Capture the cell that displays the provided text and extract its [X, Y] central coordinate. 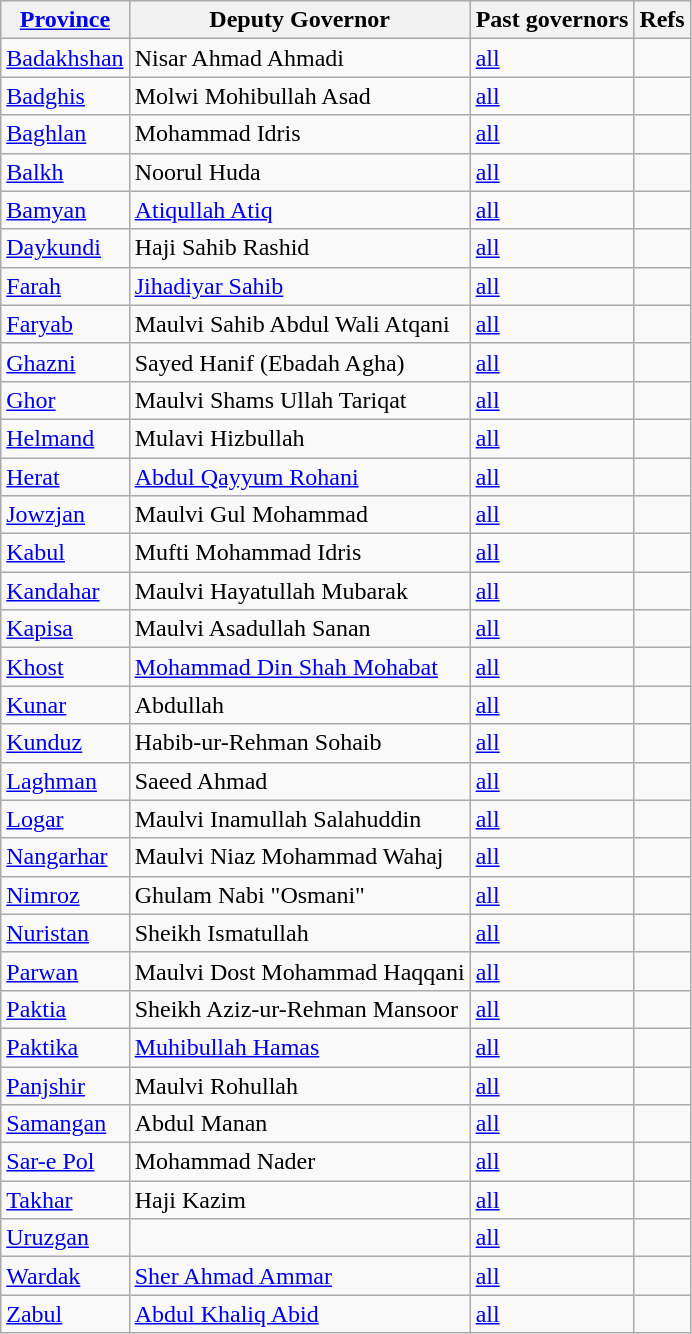
Jihadiyar Sahib [300, 286]
Kunar [65, 705]
Maulvi Sahib Abdul Wali Atqani [300, 324]
Abdul Khaliq Abid [300, 1314]
Molwi Mohibullah Asad [300, 96]
Abdullah [300, 705]
Parwan [65, 971]
Takhar [65, 1200]
Haji Kazim [300, 1200]
Zabul [65, 1314]
Jowzjan [65, 515]
Province [65, 20]
Saeed Ahmad [300, 781]
Kandahar [65, 591]
Khost [65, 667]
Baghlan [65, 134]
Deputy Governor [300, 20]
Mohammad Idris [300, 134]
Sheikh Aziz-ur-Rehman Mansoor [300, 1009]
Nuristan [65, 933]
Maulvi Inamullah Salahuddin [300, 819]
Nisar Ahmad Ahmadi [300, 58]
Maulvi Dost Mohammad Haqqani [300, 971]
Past governors [552, 20]
Sayed Hanif (Ebadah Agha) [300, 362]
Abdul Manan [300, 1124]
Ghazni [65, 362]
Ghulam Nabi "Osmani" [300, 895]
Sheikh Ismatullah [300, 933]
Mulavi Hizbullah [300, 438]
Uruzgan [65, 1238]
Farah [65, 286]
Refs [662, 20]
Paktia [65, 1009]
Logar [65, 819]
Maulvi Shams Ullah Tariqat [300, 400]
Wardak [65, 1276]
Haji Sahib Rashid [300, 248]
Helmand [65, 438]
Muhibullah Hamas [300, 1047]
Badghis [65, 96]
Laghman [65, 781]
Noorul Huda [300, 172]
Faryab [65, 324]
Herat [65, 477]
Maulvi Gul Mohammad [300, 515]
Maulvi Asadullah Sanan [300, 629]
Balkh [65, 172]
Nangarhar [65, 857]
Sar-e Pol [65, 1162]
Kapisa [65, 629]
Badakhshan [65, 58]
Mufti Mohammad Idris [300, 553]
Bamyan [65, 210]
Habib-ur-Rehman Sohaib [300, 743]
Mohammad Din Shah Mohabat [300, 667]
Daykundi [65, 248]
Maulvi Rohullah [300, 1085]
Sher Ahmad Ammar [300, 1276]
Panjshir [65, 1085]
Mohammad Nader [300, 1162]
Ghor [65, 400]
Atiqullah Atiq [300, 210]
Kunduz [65, 743]
Kabul [65, 553]
Abdul Qayyum Rohani [300, 477]
Samangan [65, 1124]
Nimroz [65, 895]
Maulvi Niaz Mohammad Wahaj [300, 857]
Paktika [65, 1047]
Maulvi Hayatullah Mubarak [300, 591]
